Determine the [X, Y] coordinate at the center of the cell enclosing the given text.  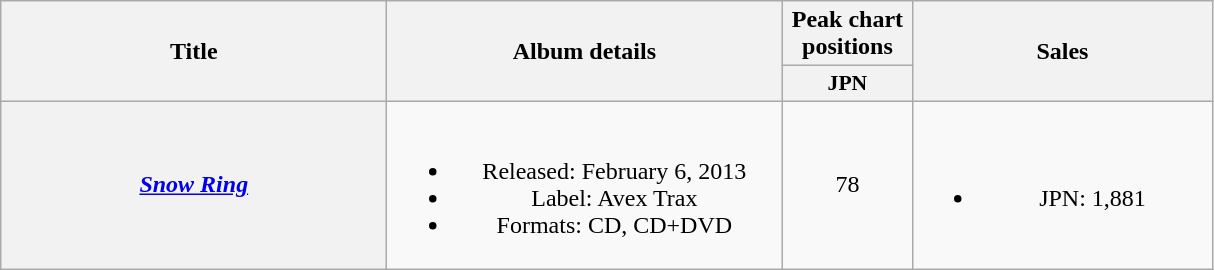
Released: February 6, 2013Label: Avex TraxFormats: CD, CD+DVD [584, 184]
78 [848, 184]
Snow Ring [194, 184]
Sales [1062, 52]
JPN: 1,881 [1062, 184]
JPN [848, 84]
Album details [584, 52]
Title [194, 52]
Peak chart positions [848, 34]
